Detect which cell encompasses the target text, then output its [X, Y] center coordinate. 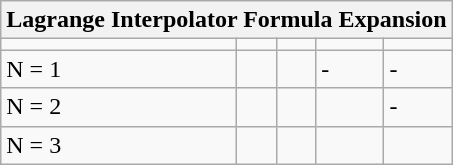
Lagrange Interpolator Formula Expansion [226, 20]
N = 2 [119, 107]
N = 1 [119, 69]
N = 3 [119, 145]
